Output the [X, Y] coordinate of the center of the cell containing the given text.  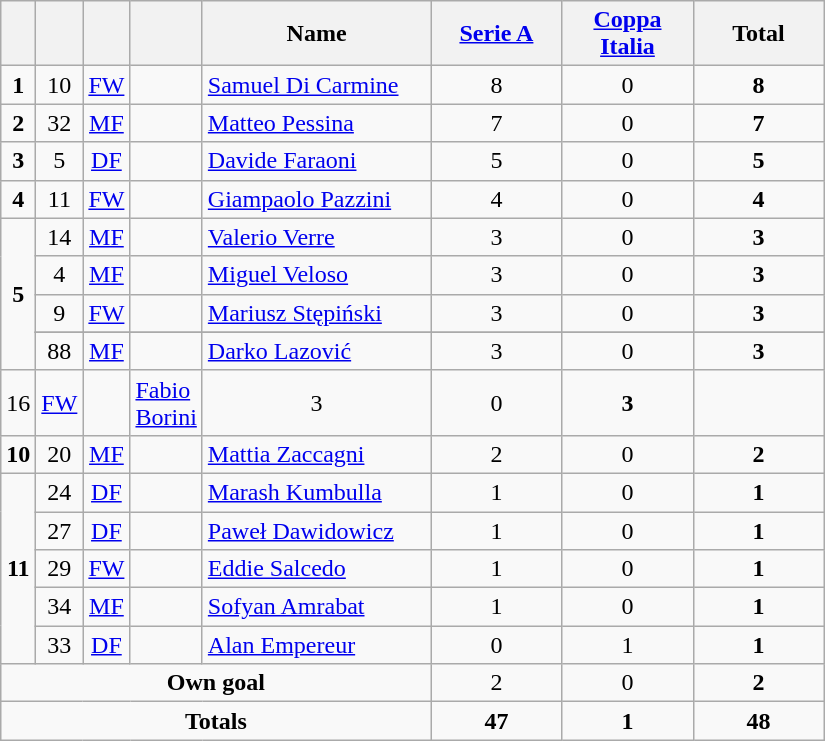
Alan Empereur [316, 645]
Coppa Italia [628, 34]
Sofyan Amrabat [316, 607]
Darko Lazović [316, 351]
Serie A [496, 34]
Marash Kumbulla [316, 492]
88 [60, 351]
14 [60, 237]
Own goal [216, 683]
Mattia Zaccagni [316, 454]
27 [60, 531]
Miguel Veloso [316, 275]
Davide Faraoni [316, 161]
48 [758, 721]
33 [60, 645]
16 [18, 402]
Eddie Salcedo [316, 569]
34 [60, 607]
20 [60, 454]
9 [60, 313]
Mariusz Stępiński [316, 313]
24 [60, 492]
Valerio Verre [316, 237]
Totals [216, 721]
29 [60, 569]
Matteo Pessina [316, 123]
32 [60, 123]
Paweł Dawidowicz [316, 531]
47 [496, 721]
Giampaolo Pazzini [316, 199]
Fabio Borini [166, 402]
Name [316, 34]
Total [758, 34]
Samuel Di Carmine [316, 85]
